Return the (X, Y) coordinate for the center point of the cell that contains the specified text.  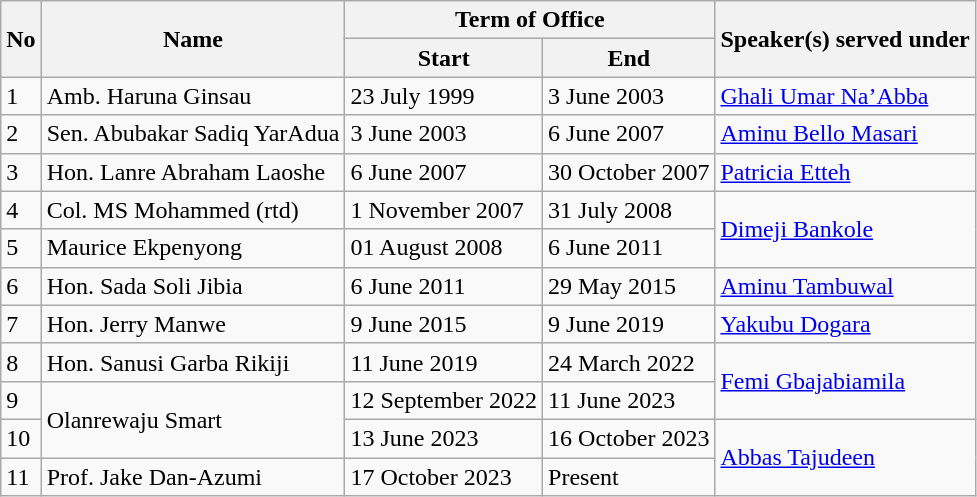
4 (21, 210)
Femi Gbajabiamila (845, 381)
Dimeji Bankole (845, 229)
Yakubu Dogara (845, 324)
Amb. Haruna Ginsau (193, 96)
29 May 2015 (629, 286)
Sen. Abubakar Sadiq YarAdua (193, 134)
End (629, 58)
11 June 2019 (444, 362)
6 (21, 286)
Name (193, 39)
Maurice Ekpenyong (193, 248)
8 (21, 362)
Hon. Lanre Abraham Laoshe (193, 172)
23 July 1999 (444, 96)
Abbas Tajudeen (845, 457)
24 March 2022 (629, 362)
13 June 2023 (444, 438)
30 October 2007 (629, 172)
1 (21, 96)
12 September 2022 (444, 400)
Hon. Sada Soli Jibia (193, 286)
Aminu Tambuwal (845, 286)
Aminu Bello Masari (845, 134)
Ghali Umar Na’Abba (845, 96)
7 (21, 324)
11 (21, 477)
Present (629, 477)
31 July 2008 (629, 210)
Prof. Jake Dan-Azumi (193, 477)
Speaker(s) served under (845, 39)
Term of Office (530, 20)
3 (21, 172)
Start (444, 58)
1 November 2007 (444, 210)
Col. MS Mohammed (rtd) (193, 210)
2 (21, 134)
17 October 2023 (444, 477)
5 (21, 248)
Patricia Etteh (845, 172)
Hon. Jerry Manwe (193, 324)
No (21, 39)
9 (21, 400)
16 October 2023 (629, 438)
10 (21, 438)
01 August 2008 (444, 248)
Olanrewaju Smart (193, 419)
11 June 2023 (629, 400)
9 June 2019 (629, 324)
Hon. Sanusi Garba Rikiji (193, 362)
9 June 2015 (444, 324)
